Search for the cell housing the specified text and yield its (X, Y) center coordinate. 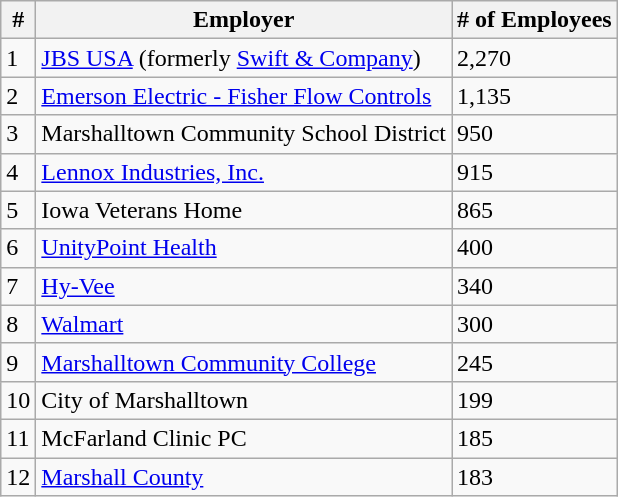
Marshall County (244, 477)
Marshalltown Community College (244, 362)
12 (18, 477)
950 (535, 134)
185 (535, 438)
1,135 (535, 96)
Iowa Veterans Home (244, 210)
10 (18, 400)
3 (18, 134)
Marshalltown Community School District (244, 134)
Emerson Electric - Fisher Flow Controls (244, 96)
245 (535, 362)
11 (18, 438)
400 (535, 248)
4 (18, 172)
Lennox Industries, Inc. (244, 172)
9 (18, 362)
7 (18, 286)
865 (535, 210)
2,270 (535, 58)
2 (18, 96)
UnityPoint Health (244, 248)
Hy-Vee (244, 286)
300 (535, 324)
McFarland Clinic PC (244, 438)
City of Marshalltown (244, 400)
183 (535, 477)
Walmart (244, 324)
340 (535, 286)
199 (535, 400)
8 (18, 324)
JBS USA (formerly Swift & Company) (244, 58)
1 (18, 58)
5 (18, 210)
915 (535, 172)
6 (18, 248)
# (18, 20)
# of Employees (535, 20)
Employer (244, 20)
